Extract the [x, y] coordinate from the center of the cell holding the provided text.  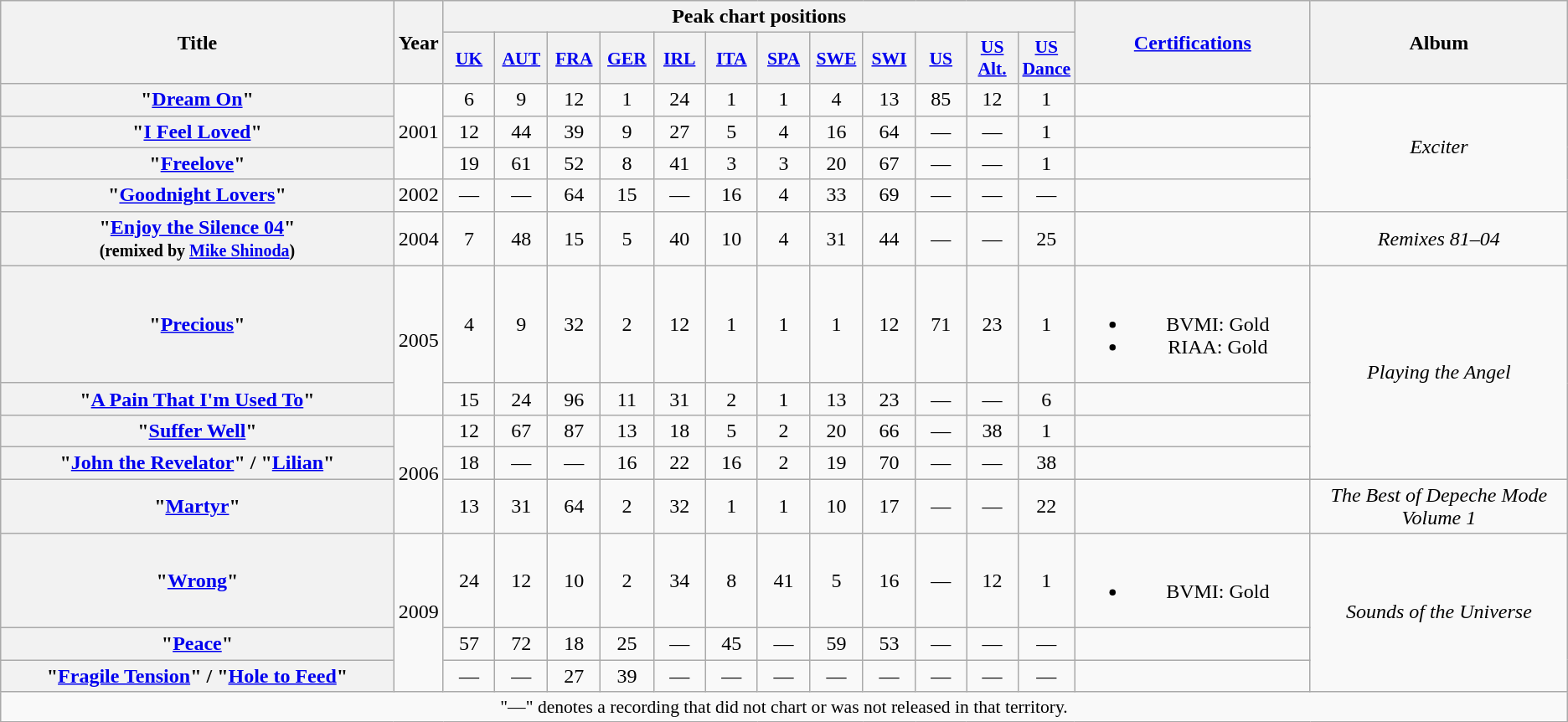
Exciter [1439, 147]
BVMI: Gold [1193, 581]
FRA [575, 59]
61 [521, 163]
Sounds of the Universe [1439, 613]
"I Feel Loved" [198, 132]
87 [575, 431]
66 [890, 431]
The Best of Depeche ModeVolume 1 [1439, 506]
40 [679, 238]
72 [521, 644]
70 [890, 462]
SWE [836, 59]
11 [627, 399]
2005 [419, 340]
17 [890, 506]
"Wrong" [198, 581]
SPA [783, 59]
"Martyr" [198, 506]
Playing the Angel [1439, 372]
Certifications [1193, 42]
53 [890, 644]
52 [575, 163]
2004 [419, 238]
57 [469, 644]
"Peace" [198, 644]
"John the Revelator" / "Lilian" [198, 462]
"A Pain That I'm Used To" [198, 399]
"Precious" [198, 324]
GER [627, 59]
7 [469, 238]
Title [198, 42]
Peak chart positions [759, 17]
"Goodnight Lovers" [198, 195]
BVMI: GoldRIAA: Gold [1193, 324]
AUT [521, 59]
"Dream On" [198, 100]
48 [521, 238]
2002 [419, 195]
"—" denotes a recording that did not chart or was not released in that territory. [784, 707]
"Freelove" [198, 163]
US [941, 59]
Album [1439, 42]
71 [941, 324]
45 [731, 644]
34 [679, 581]
SWI [890, 59]
USDance [1046, 59]
ITA [731, 59]
USAlt. [993, 59]
"Suffer Well" [198, 431]
69 [890, 195]
IRL [679, 59]
2001 [419, 132]
UK [469, 59]
85 [941, 100]
"Fragile Tension" / "Hole to Feed" [198, 676]
96 [575, 399]
2009 [419, 613]
59 [836, 644]
Remixes 81–04 [1439, 238]
33 [836, 195]
Year [419, 42]
2006 [419, 474]
"Enjoy the Silence 04"(remixed by Mike Shinoda) [198, 238]
